Locate the cell with the specified text and output its (X, Y) center coordinate. 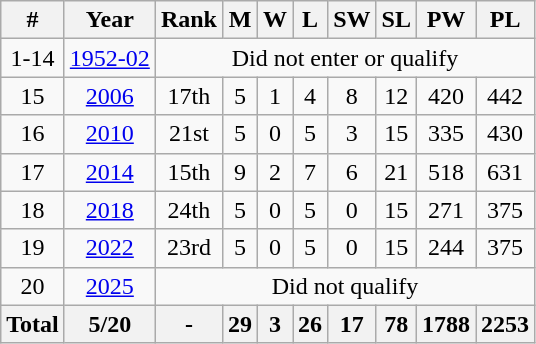
SW (352, 20)
16 (33, 134)
SL (396, 20)
W (276, 20)
430 (506, 134)
21st (188, 134)
5/20 (110, 324)
2006 (110, 96)
244 (446, 248)
1-14 (33, 58)
23rd (188, 248)
2253 (506, 324)
PL (506, 20)
21 (396, 172)
2 (276, 172)
7 (310, 172)
420 (446, 96)
631 (506, 172)
29 (240, 324)
15th (188, 172)
- (188, 324)
Year (110, 20)
78 (396, 324)
1 (276, 96)
M (240, 20)
2010 (110, 134)
518 (446, 172)
9 (240, 172)
271 (446, 210)
Did not enter or qualify (344, 58)
442 (506, 96)
L (310, 20)
4 (310, 96)
19 (33, 248)
Did not qualify (344, 286)
26 (310, 324)
24th (188, 210)
6 (352, 172)
1952-02 (110, 58)
2018 (110, 210)
18 (33, 210)
20 (33, 286)
PW (446, 20)
1788 (446, 324)
335 (446, 134)
2014 (110, 172)
2022 (110, 248)
12 (396, 96)
17th (188, 96)
# (33, 20)
Rank (188, 20)
2025 (110, 286)
Total (33, 324)
8 (352, 96)
